For the text-containing cell, return its midpoint in [x, y] coordinate format. 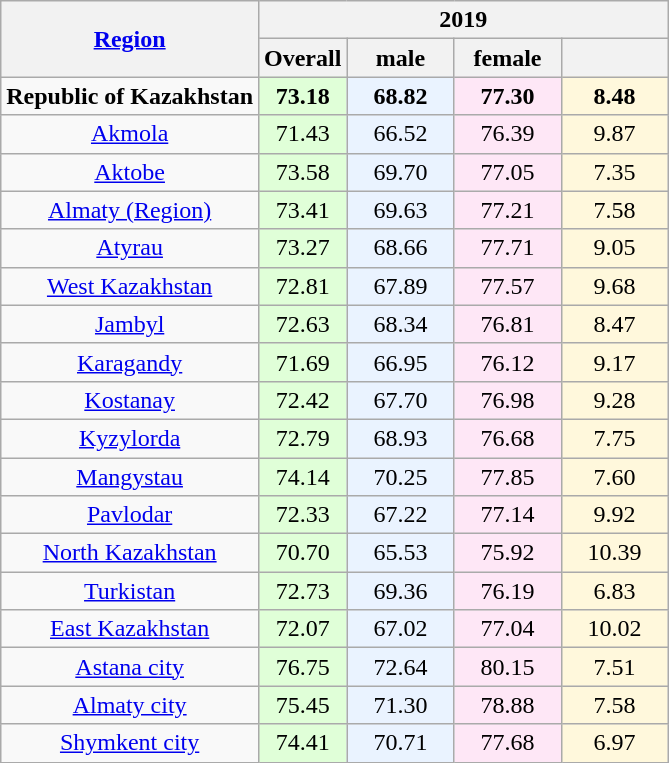
6.83 [614, 591]
10.02 [614, 629]
72.42 [303, 400]
69.70 [400, 172]
66.95 [400, 362]
65.53 [400, 553]
77.04 [508, 629]
Jambyl [130, 324]
76.81 [508, 324]
68.93 [400, 438]
Overall [303, 58]
7.75 [614, 438]
67.02 [400, 629]
Mangystau [130, 477]
female [508, 58]
75.92 [508, 553]
7.60 [614, 477]
76.39 [508, 134]
74.14 [303, 477]
72.07 [303, 629]
Pavlodar [130, 515]
73.27 [303, 248]
68.66 [400, 248]
76.19 [508, 591]
Kostanay [130, 400]
67.22 [400, 515]
Almaty (Region) [130, 210]
73.58 [303, 172]
74.41 [303, 743]
10.39 [614, 553]
71.30 [400, 705]
76.75 [303, 667]
Aktobe [130, 172]
7.51 [614, 667]
77.68 [508, 743]
68.82 [400, 96]
77.05 [508, 172]
9.92 [614, 515]
Shymkent city [130, 743]
70.70 [303, 553]
73.41 [303, 210]
71.69 [303, 362]
72.81 [303, 286]
76.98 [508, 400]
Atyrau [130, 248]
Karagandy [130, 362]
78.88 [508, 705]
77.21 [508, 210]
69.36 [400, 591]
72.63 [303, 324]
77.71 [508, 248]
77.57 [508, 286]
76.68 [508, 438]
69.63 [400, 210]
7.35 [614, 172]
Akmola [130, 134]
70.71 [400, 743]
Region [130, 39]
West Kazakhstan [130, 286]
80.15 [508, 667]
68.34 [400, 324]
77.30 [508, 96]
77.14 [508, 515]
Kyzylorda [130, 438]
East Kazakhstan [130, 629]
9.17 [614, 362]
North Kazakhstan [130, 553]
75.45 [303, 705]
72.73 [303, 591]
71.43 [303, 134]
67.89 [400, 286]
Almaty city [130, 705]
67.70 [400, 400]
9.05 [614, 248]
male [400, 58]
6.97 [614, 743]
70.25 [400, 477]
72.79 [303, 438]
Republic of Kazakhstan [130, 96]
9.87 [614, 134]
66.52 [400, 134]
77.85 [508, 477]
9.28 [614, 400]
72.33 [303, 515]
8.47 [614, 324]
9.68 [614, 286]
2019 [464, 20]
72.64 [400, 667]
8.48 [614, 96]
Astana city [130, 667]
73.18 [303, 96]
Turkistan [130, 591]
76.12 [508, 362]
